Output the (x, y) coordinate of the center of the cell containing the given text.  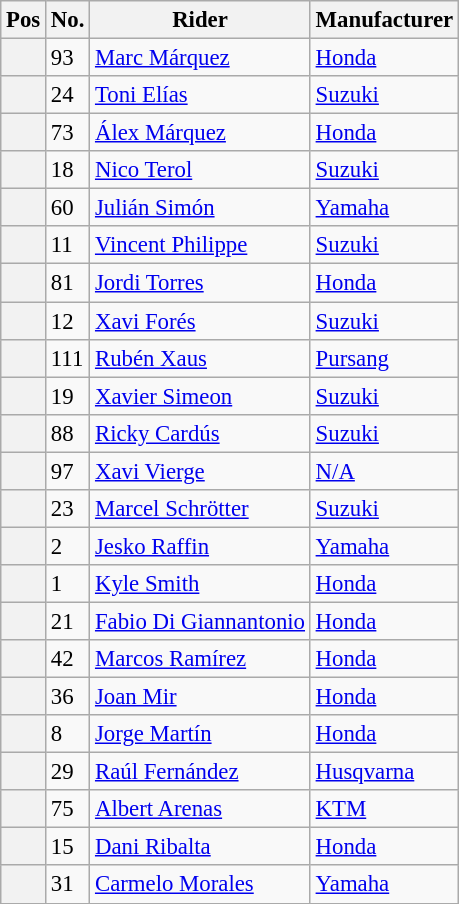
Jesko Raffin (200, 546)
Marc Márquez (200, 58)
Vincent Philippe (200, 245)
2 (68, 546)
19 (68, 396)
111 (68, 358)
29 (68, 772)
Jordi Torres (200, 283)
18 (68, 170)
97 (68, 471)
Dani Ribalta (200, 847)
Xavi Vierge (200, 471)
Albert Arenas (200, 809)
12 (68, 321)
11 (68, 245)
1 (68, 584)
60 (68, 208)
Kyle Smith (200, 584)
Husqvarna (384, 772)
81 (68, 283)
21 (68, 621)
Xavi Forés (200, 321)
75 (68, 809)
Marcos Ramírez (200, 659)
Joan Mir (200, 697)
Raúl Fernández (200, 772)
KTM (384, 809)
73 (68, 133)
Rider (200, 20)
15 (68, 847)
Marcel Schrötter (200, 509)
Ricky Cardús (200, 433)
Nico Terol (200, 170)
36 (68, 697)
42 (68, 659)
31 (68, 885)
23 (68, 509)
Julián Simón (200, 208)
Rubén Xaus (200, 358)
Fabio Di Giannantonio (200, 621)
Toni Elías (200, 95)
88 (68, 433)
No. (68, 20)
N/A (384, 471)
Pos (24, 20)
24 (68, 95)
8 (68, 734)
Jorge Martín (200, 734)
93 (68, 58)
Pursang (384, 358)
Álex Márquez (200, 133)
Manufacturer (384, 20)
Carmelo Morales (200, 885)
Xavier Simeon (200, 396)
